Provide the (x, y) coordinate of the cell's center where the given text is located.  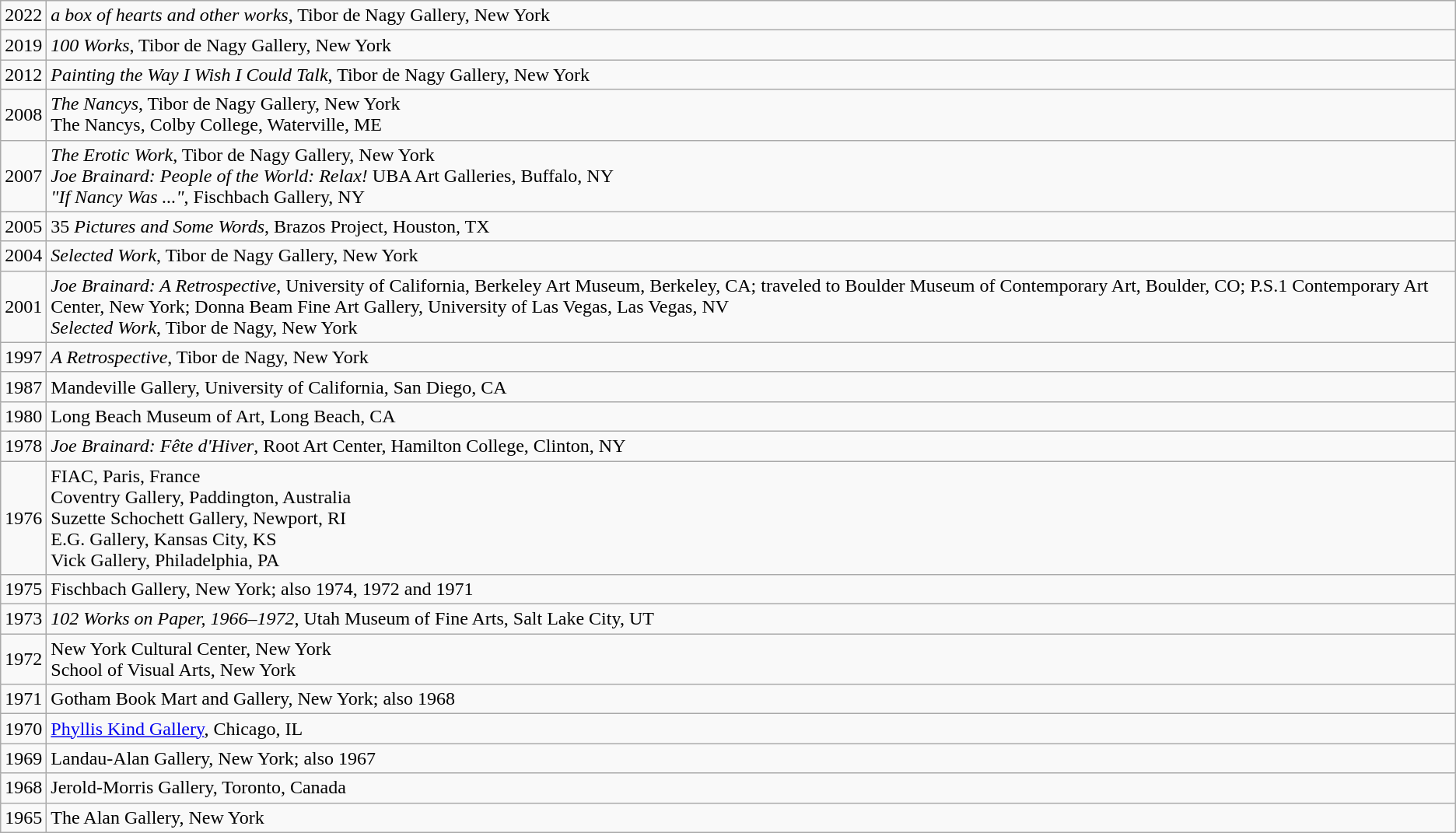
1997 (23, 357)
1980 (23, 416)
2004 (23, 256)
1978 (23, 446)
Gotham Book Mart and Gallery, New York; also 1968 (751, 699)
The Nancys, Tibor de Nagy Gallery, New YorkThe Nancys, Colby College, Waterville, ME (751, 115)
1969 (23, 758)
102 Works on Paper, 1966–1972, Utah Museum of Fine Arts, Salt Lake City, UT (751, 619)
2012 (23, 75)
Mandeville Gallery, University of California, San Diego, CA (751, 387)
Landau-Alan Gallery, New York; also 1967 (751, 758)
1971 (23, 699)
New York Cultural Center, New YorkSchool of Visual Arts, New York (751, 660)
1976 (23, 517)
1987 (23, 387)
1970 (23, 729)
a box of hearts and other works, Tibor de Nagy Gallery, New York (751, 16)
2005 (23, 226)
2001 (23, 306)
35 Pictures and Some Words, Brazos Project, Houston, TX (751, 226)
Selected Work, Tibor de Nagy Gallery, New York (751, 256)
2008 (23, 115)
Painting the Way I Wish I Could Talk, Tibor de Nagy Gallery, New York (751, 75)
Jerold-Morris Gallery, Toronto, Canada (751, 788)
Long Beach Museum of Art, Long Beach, CA (751, 416)
1968 (23, 788)
Phyllis Kind Gallery, Chicago, IL (751, 729)
Joe Brainard: Fête d'Hiver, Root Art Center, Hamilton College, Clinton, NY (751, 446)
1965 (23, 817)
1975 (23, 590)
A Retrospective, Tibor de Nagy, New York (751, 357)
2007 (23, 176)
1972 (23, 660)
1973 (23, 619)
2022 (23, 16)
2019 (23, 45)
Fischbach Gallery, New York; also 1974, 1972 and 1971 (751, 590)
The Alan Gallery, New York (751, 817)
100 Works, Tibor de Nagy Gallery, New York (751, 45)
